Locate the cell with the specified text and output its [x, y] center coordinate. 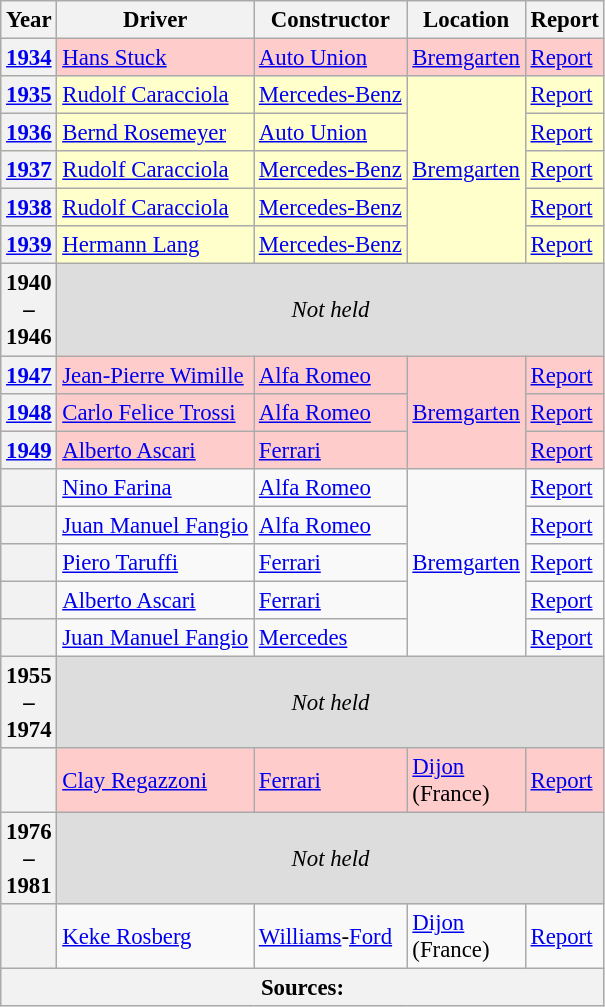
Piero Taruffi [156, 563]
1935 [29, 95]
Constructor [331, 20]
1948 [29, 412]
Hans Stuck [156, 58]
Jean-Pierre Wimille [156, 375]
Nino Farina [156, 487]
1949 [29, 450]
1934 [29, 58]
1937 [29, 170]
1936 [29, 133]
Mercedes [331, 638]
Carlo Felice Trossi [156, 412]
Keke Rosberg [156, 936]
1947 [29, 375]
1938 [29, 208]
Williams-Ford [331, 936]
Location [466, 20]
Year [29, 20]
1940–1946 [29, 310]
Bernd Rosemeyer [156, 133]
1976–1981 [29, 859]
Driver [156, 20]
Clay Regazzoni [156, 780]
Hermann Lang [156, 245]
1955–1974 [29, 702]
1939 [29, 245]
Sources: [302, 988]
